For the text-containing cell, return its midpoint in [X, Y] coordinate format. 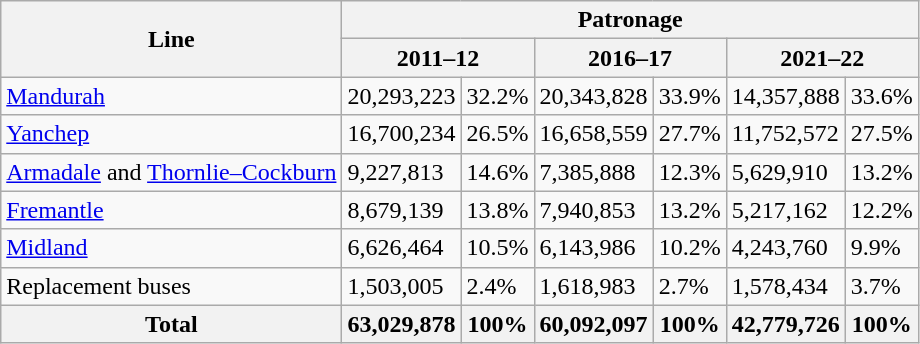
12.3% [690, 172]
5,217,162 [786, 210]
42,779,726 [786, 324]
7,385,888 [594, 172]
12.2% [882, 210]
2011–12 [438, 58]
9.9% [882, 248]
Fremantle [172, 210]
20,293,223 [402, 96]
6,143,986 [594, 248]
33.6% [882, 96]
2021–22 [822, 58]
63,029,878 [402, 324]
Yanchep [172, 134]
10.2% [690, 248]
27.7% [690, 134]
27.5% [882, 134]
8,679,139 [402, 210]
4,243,760 [786, 248]
7,940,853 [594, 210]
5,629,910 [786, 172]
Replacement buses [172, 286]
2016–17 [630, 58]
9,227,813 [402, 172]
16,700,234 [402, 134]
Line [172, 39]
10.5% [498, 248]
11,752,572 [786, 134]
20,343,828 [594, 96]
Total [172, 324]
Patronage [630, 20]
3.7% [882, 286]
1,618,983 [594, 286]
Armadale and Thornlie–Cockburn [172, 172]
16,658,559 [594, 134]
2.7% [690, 286]
14.6% [498, 172]
Mandurah [172, 96]
1,578,434 [786, 286]
33.9% [690, 96]
32.2% [498, 96]
6,626,464 [402, 248]
60,092,097 [594, 324]
1,503,005 [402, 286]
2.4% [498, 286]
13.8% [498, 210]
26.5% [498, 134]
Midland [172, 248]
14,357,888 [786, 96]
